Search for the cell housing the specified text and yield its [X, Y] center coordinate. 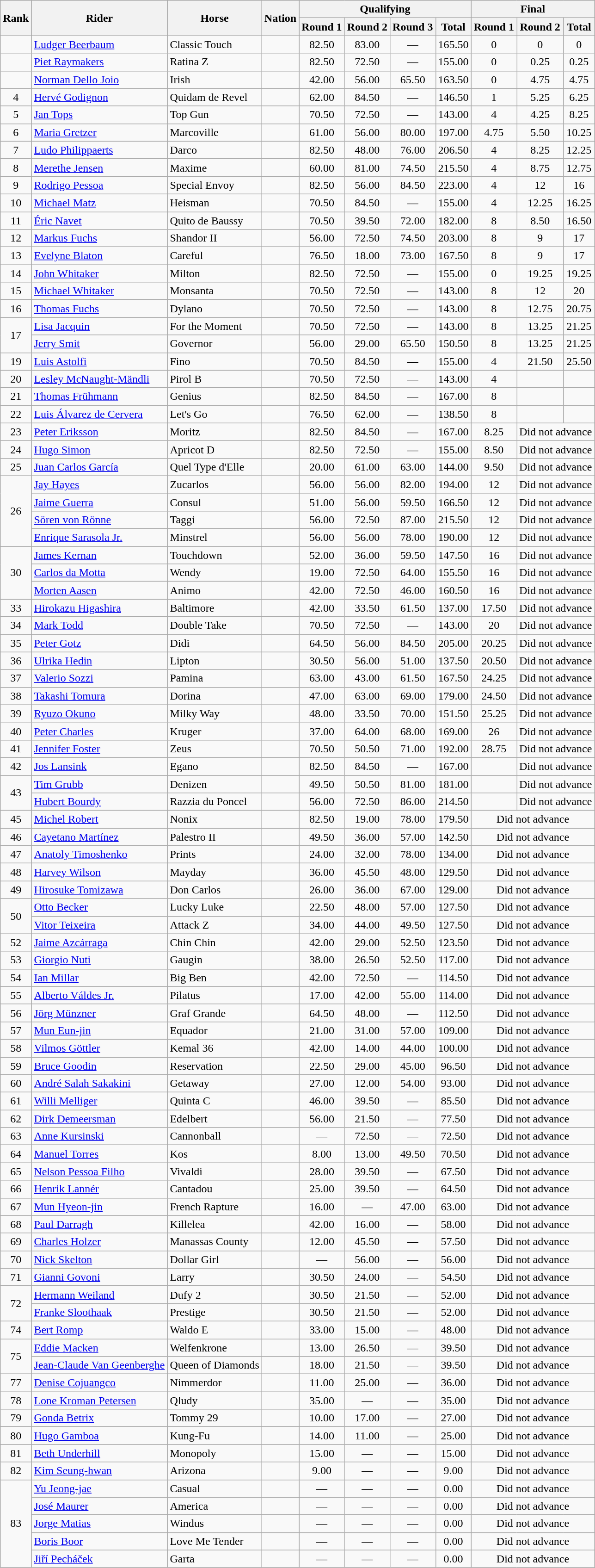
Zeus [215, 749]
17.50 [494, 608]
Hermann Weiland [99, 1295]
Mun Hyeon-jin [99, 1207]
Edelbert [215, 1119]
Attack Z [215, 925]
21 [16, 397]
Pilatus [215, 995]
Éric Navet [99, 221]
Dollar Girl [215, 1259]
57.50 [453, 1242]
81 [16, 1453]
Kim Seung-hwan [99, 1471]
Hugo Gamboa [99, 1436]
Graf Grande [215, 1013]
Thomas Fuchs [99, 309]
Bruce Goodin [99, 1066]
194.00 [453, 484]
Razzia du Poncel [215, 802]
39 [16, 713]
Waldo E [215, 1330]
Peter Gotz [99, 643]
Michael Whitaker [99, 291]
192.00 [453, 749]
Kos [215, 1154]
65 [16, 1171]
Hubert Bourdy [99, 802]
123.50 [453, 942]
Merethe Jensen [99, 167]
58 [16, 1048]
John Whitaker [99, 273]
Michel Robert [99, 819]
112.50 [453, 1013]
Otto Becker [99, 907]
25 [16, 467]
Jennifer Foster [99, 749]
Morten Aasen [99, 590]
67.00 [413, 890]
Chin Chin [215, 942]
Arizona [215, 1471]
9.50 [494, 467]
Giorgio Nuti [99, 960]
117.00 [453, 960]
114.00 [453, 995]
Queen of Diamonds [215, 1365]
71.00 [413, 749]
78 [16, 1401]
Reservation [215, 1066]
42 [16, 766]
83 [16, 1524]
Lisa Jacquin [99, 326]
11 [16, 221]
Ulrika Hedin [99, 661]
Valerio Sozzi [99, 678]
35 [16, 643]
Let's Go [215, 414]
Vivaldi [215, 1171]
Lucky Luke [215, 907]
163.50 [453, 80]
60 [16, 1084]
54.00 [413, 1084]
46 [16, 837]
70.00 [413, 713]
Ratina Z [215, 62]
53 [16, 960]
Cantadou [215, 1189]
114.50 [453, 978]
Nimmerdor [215, 1383]
54.50 [453, 1277]
Ludger Beerbaum [99, 44]
134.00 [453, 855]
Nelson Pessoa Filho [99, 1171]
20.25 [494, 643]
182.00 [453, 221]
Irish [215, 80]
Rank [16, 18]
Mayday [215, 872]
Monopoly [215, 1453]
20.50 [494, 661]
38 [16, 696]
Denise Cojuangco [99, 1383]
138.50 [453, 414]
23 [16, 432]
Hugo Simon [99, 449]
34.00 [322, 925]
63 [16, 1136]
Prints [215, 855]
67.50 [453, 1171]
Dirk Demeersman [99, 1119]
87.00 [413, 520]
Tim Grubb [99, 784]
40 [16, 731]
Consul [215, 502]
33.00 [322, 1330]
Final [533, 9]
190.00 [453, 538]
Ian Millar [99, 978]
179.50 [453, 819]
24.25 [494, 678]
76.00 [413, 150]
Milky Way [215, 713]
68 [16, 1224]
Heisman [215, 203]
Palestro II [215, 837]
73.00 [413, 256]
Lesley McNaught-Mändli [99, 379]
49 [16, 890]
Casual [215, 1488]
34 [16, 626]
Gaugin [215, 960]
Takashi Tomura [99, 696]
Gianni Govoni [99, 1277]
Jorge Matias [99, 1524]
Mark Todd [99, 626]
30 [16, 573]
Thomas Frühmann [99, 397]
Norman Dello Joio [99, 80]
55 [16, 995]
Manuel Torres [99, 1154]
129.00 [453, 890]
Pirol B [215, 379]
74 [16, 1330]
Enrique Sarasola Jr. [99, 538]
Ludo Philippaerts [99, 150]
43 [16, 793]
10.00 [322, 1418]
Denizen [215, 784]
Lone Kroman Petersen [99, 1401]
Prestige [215, 1312]
24 [16, 449]
69 [16, 1242]
8.00 [322, 1154]
Bert Romp [99, 1330]
Alberto Váldes Jr. [99, 995]
America [215, 1506]
Manassas County [215, 1242]
16.25 [579, 203]
Eddie Macken [99, 1348]
Classic Touch [215, 44]
41 [16, 749]
165.50 [453, 44]
32.00 [367, 855]
Mun Eun-jin [99, 1030]
Jaime Guerra [99, 502]
8.75 [540, 167]
Henrik Lannér [99, 1189]
Larry [215, 1277]
Fino [215, 361]
137.00 [453, 608]
64 [16, 1154]
Wendy [215, 573]
Quidam de Revel [215, 97]
Marcoville [215, 132]
77.50 [453, 1119]
1 [494, 97]
Anatoly Timoshenko [99, 855]
Touchdown [215, 555]
Kemal 36 [215, 1048]
Garta [215, 1559]
129.50 [453, 872]
Charles Holzer [99, 1242]
Welfenkrone [215, 1348]
5.50 [540, 132]
20.75 [579, 309]
Apricot D [215, 449]
57 [16, 1030]
37.00 [322, 731]
62 [16, 1119]
Don Carlos [215, 890]
Jörg Münzner [99, 1013]
Jiří Pecháček [99, 1559]
Top Gun [215, 115]
For the Moment [215, 326]
Willi Melliger [99, 1101]
Juan Carlos García [99, 467]
203.00 [453, 238]
70 [16, 1259]
Vilmos Göttler [99, 1048]
Kung-Fu [215, 1436]
43.00 [367, 678]
72 [16, 1303]
52 [16, 942]
71 [16, 1277]
214.50 [453, 802]
Didi [215, 643]
Genius [215, 397]
47 [16, 855]
Maxime [215, 167]
77 [16, 1383]
28.00 [322, 1171]
155.50 [453, 573]
Luis Álvarez de Cervera [99, 414]
19 [16, 361]
144.00 [453, 467]
205.00 [453, 643]
20.00 [322, 467]
6.25 [579, 97]
72.00 [413, 221]
5.25 [540, 97]
Gonda Betrix [99, 1418]
André Salah Sakakini [99, 1084]
16.50 [579, 221]
80.00 [413, 132]
146.50 [453, 97]
24.50 [494, 696]
Zucarlos [215, 484]
Paul Darragh [99, 1224]
Maria Gretzer [99, 132]
54 [16, 978]
5 [16, 115]
Special Envoy [215, 185]
28.75 [494, 749]
Yu Jeong-jae [99, 1488]
137.50 [453, 661]
Jay Hayes [99, 484]
Vitor Teixeira [99, 925]
33 [16, 608]
86.00 [413, 802]
Taggi [215, 520]
45.00 [413, 1066]
56 [16, 1013]
197.00 [453, 132]
25.50 [579, 361]
142.50 [453, 837]
67 [16, 1207]
James Kernan [99, 555]
36 [16, 661]
Egano [215, 766]
Boris Boor [99, 1541]
Dorina [215, 696]
José Maurer [99, 1506]
Baltimore [215, 608]
58.00 [453, 1224]
48 [16, 872]
Rider [99, 18]
Cannonball [215, 1136]
Peter Eriksson [99, 432]
26.00 [322, 890]
Dufy 2 [215, 1295]
6 [16, 132]
10 [16, 203]
55.00 [413, 995]
69.00 [413, 696]
80 [16, 1436]
Nonix [215, 819]
Anne Kursinski [99, 1136]
151.50 [453, 713]
7 [16, 150]
181.00 [453, 784]
Shandor II [215, 238]
93.00 [453, 1084]
Evelyne Blaton [99, 256]
Nick Skelton [99, 1259]
Windus [215, 1524]
Love Me Tender [215, 1541]
82 [16, 1471]
166.50 [453, 502]
223.00 [453, 185]
Equador [215, 1030]
4.25 [540, 115]
14 [16, 273]
Round 3 [413, 27]
Michael Matz [99, 203]
83.00 [367, 44]
Double Take [215, 626]
Jos Lansink [99, 766]
13 [16, 256]
Markus Fuchs [99, 238]
Killelea [215, 1224]
Rodrigo Pessoa [99, 185]
75 [16, 1357]
Monsanta [215, 291]
45 [16, 819]
37 [16, 678]
Tommy 29 [215, 1418]
Qualifying [385, 9]
Piet Raymakers [99, 62]
Jerry Smit [99, 344]
Animo [215, 590]
Qludy [215, 1401]
85.50 [453, 1101]
Cayetano Martínez [99, 837]
79 [16, 1418]
Dylano [215, 309]
Quinta C [215, 1101]
169.00 [453, 731]
22 [16, 414]
Jaime Azcárraga [99, 942]
Franke Sloothaak [99, 1312]
Ryuzo Okuno [99, 713]
Horse [215, 18]
Luis Astolfi [99, 361]
109.00 [453, 1030]
68.00 [413, 731]
Getaway [215, 1084]
French Rapture [215, 1207]
Minstrel [215, 538]
Peter Charles [99, 731]
Moritz [215, 432]
Big Ben [215, 978]
50 [16, 916]
Beth Underhill [99, 1453]
61 [16, 1101]
Careful [215, 256]
96.50 [453, 1066]
59 [16, 1066]
150.50 [453, 344]
Darco [215, 150]
60.00 [322, 167]
21.00 [322, 1030]
Sören von Rönne [99, 520]
10.25 [579, 132]
147.50 [453, 555]
Milton [215, 273]
Jean-Claude Van Geenberghe [99, 1365]
31.00 [367, 1030]
Hirokazu Higashira [99, 608]
100.00 [453, 1048]
Pamina [215, 678]
160.50 [453, 590]
Quito de Baussy [215, 221]
179.00 [453, 696]
25.25 [494, 713]
Governor [215, 344]
38.00 [322, 960]
66 [16, 1189]
Harvey Wilson [99, 872]
Hirosuke Tomizawa [99, 890]
Nation [280, 18]
Kruger [215, 731]
Carlos da Motta [99, 573]
82.00 [413, 484]
Lipton [215, 661]
Jan Tops [99, 115]
Quel Type d'Elle [215, 467]
206.50 [453, 150]
15 [16, 291]
Hervé Godignon [99, 97]
